Locate the cell with the specified text and output its [X, Y] center coordinate. 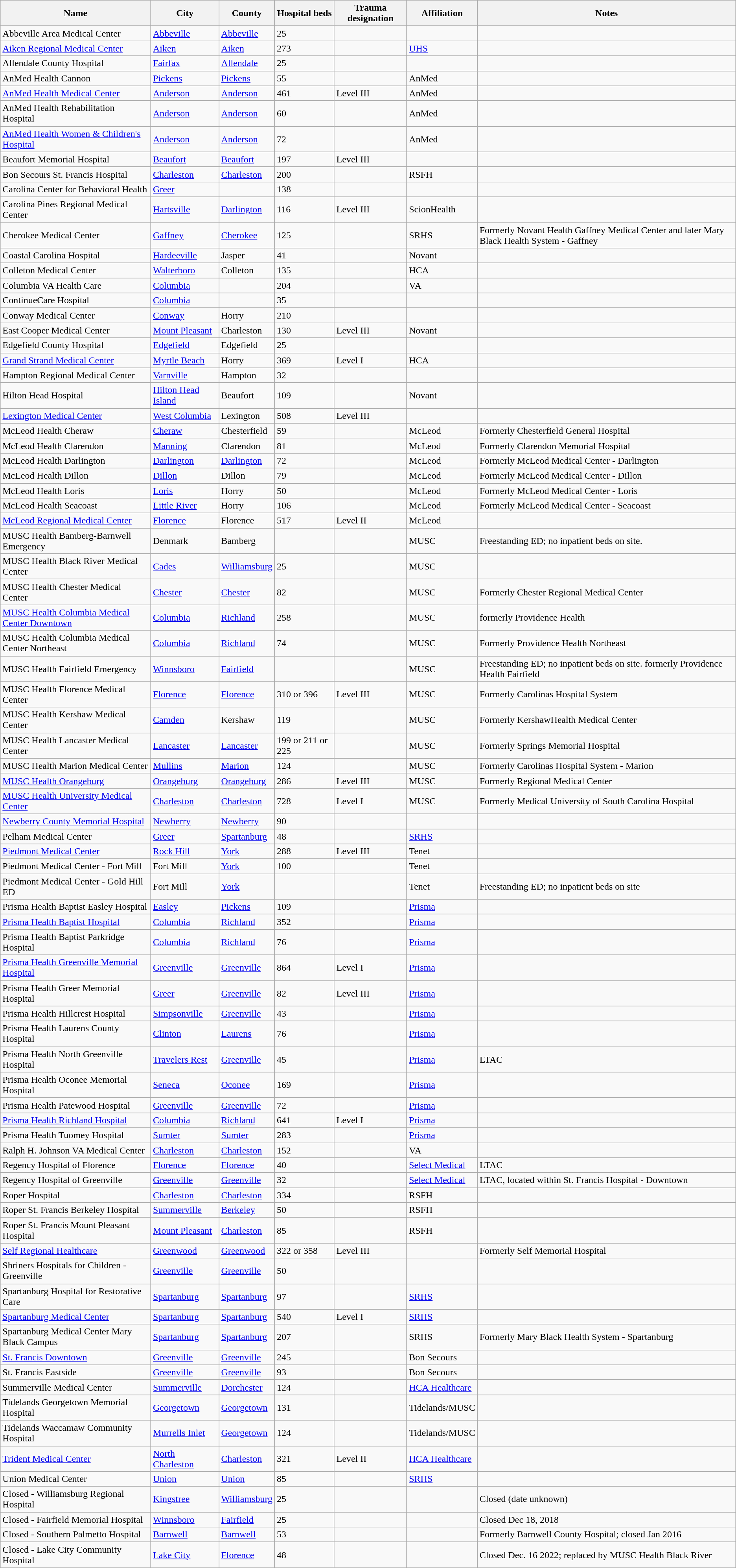
79 [305, 475]
74 [305, 643]
Closed - Williamsburg Regional Hospital [75, 1499]
Summerville Medical Center [75, 1387]
East Cooper Medical Center [75, 330]
Cheraw [185, 431]
Spartanburg Hospital for Restorative Care [75, 1296]
204 [305, 286]
St. Francis Downtown [75, 1357]
Berkeley [247, 1210]
Spartanburg Medical Center Mary Black Campus [75, 1337]
59 [305, 431]
Prisma Health Oconee Memorial Hospital [75, 1085]
Prisma Health Greenville Memorial Hospital [75, 967]
MUSC Health Bamberg-Barnwell Emergency [75, 541]
641 [305, 1120]
273 [305, 48]
Clinton [185, 1034]
Roper Hospital [75, 1195]
Hardeeville [185, 256]
MUSC Health Chester Medical Center [75, 592]
93 [305, 1372]
Travelers Rest [185, 1059]
334 [305, 1195]
Closed - Fairfield Memorial Hospital [75, 1520]
MUSC Health University Medical Center [75, 801]
Freestanding ED; no inpatient beds on site. formerly Providence Health Fairfield [606, 669]
LTAC, located within St. Francis Hospital - Downtown [606, 1180]
Edgefield County Hospital [75, 345]
288 [305, 851]
Aiken Regional Medical Center [75, 48]
Prisma Health Richland Hospital [75, 1120]
Formerly McLeod Medical Center - Dillon [606, 475]
City [185, 13]
Prisma Health Laurens County Hospital [75, 1034]
138 [305, 189]
Closed - Lake City Community Hospital [75, 1555]
Camden [185, 720]
Walterboro [185, 271]
UHS [442, 48]
53 [305, 1535]
AnMed Health Cannon [75, 78]
Laurens [247, 1034]
81 [305, 446]
286 [305, 781]
Newberry County Memorial Hospital [75, 821]
Mullins [185, 766]
Oconee [247, 1085]
Allendale [247, 63]
Prisma Health Baptist Parkridge Hospital [75, 942]
106 [305, 506]
369 [305, 360]
Prisma Health Patewood Hospital [75, 1105]
Hampton [247, 375]
Columbia VA Health Care [75, 286]
Bamberg [247, 541]
AnMed Health Rehabilitation Hospital [75, 113]
Jasper [247, 256]
Colleton [247, 271]
Prisma Health Tuomey Hospital [75, 1135]
Piedmont Medical Center - Fort Mill [75, 866]
West Columbia [185, 416]
Pelham Medical Center [75, 837]
Prisma Health North Greenville Hospital [75, 1059]
Dorchester [247, 1387]
Abbeville Area Medical Center [75, 33]
Marion [247, 766]
Regency Hospital of Greenville [75, 1180]
Union Medical Center [75, 1479]
Tidelands Georgetown Memorial Hospital [75, 1407]
310 or 396 [305, 695]
Lexington [247, 416]
Gaffney [185, 235]
Conway [185, 315]
Denmark [185, 541]
Hilton Head Island [185, 396]
97 [305, 1296]
283 [305, 1135]
Cades [185, 566]
MUSC Health Fairfield Emergency [75, 669]
Formerly Clarendon Memorial Hospital [606, 446]
Cherokee Medical Center [75, 235]
55 [305, 78]
Trauma designation [370, 13]
AnMed Health Women & Children's Hospital [75, 139]
Formerly Barnwell County Hospital; closed Jan 2016 [606, 1535]
207 [305, 1337]
MUSC Health Florence Medical Center [75, 695]
258 [305, 617]
Spartanburg Medical Center [75, 1317]
100 [305, 866]
Lexington Medical Center [75, 416]
Shriners Hospitals for Children - Greenville [75, 1271]
245 [305, 1357]
Grand Strand Medical Center [75, 360]
Closed - Southern Palmetto Hospital [75, 1535]
Formerly Medical University of South Carolina Hospital [606, 801]
Colleton Medical Center [75, 271]
Formerly McLeod Medical Center - Darlington [606, 461]
Tidelands Waccamaw Community Hospital [75, 1433]
352 [305, 922]
McLeod Regional Medical Center [75, 521]
Formerly KershawHealth Medical Center [606, 720]
Easley [185, 907]
Notes [606, 13]
199 or 211 or 225 [305, 746]
Prisma Health Greer Memorial Hospital [75, 993]
Myrtle Beach [185, 360]
McLeod Health Darlington [75, 461]
St. Francis Eastside [75, 1372]
Prisma Health Baptist Hospital [75, 922]
Formerly Self Memorial Hospital [606, 1251]
Closed (date unknown) [606, 1499]
MUSC Health Lancaster Medical Center [75, 746]
864 [305, 967]
Rock Hill [185, 851]
North Charleston [185, 1458]
43 [305, 1013]
Carolina Pines Regional Medical Center [75, 209]
Allendale County Hospital [75, 63]
Seneca [185, 1085]
197 [305, 159]
125 [305, 235]
Lake City [185, 1555]
MUSC Health Marion Medical Center [75, 766]
Hartsville [185, 209]
210 [305, 315]
Ralph H. Johnson VA Medical Center [75, 1150]
Formerly McLeod Medical Center - Seacoast [606, 506]
MUSC Health Columbia Medical Center Downtown [75, 617]
Conway Medical Center [75, 315]
Closed Dec. 16 2022; replaced by MUSC Health Black River [606, 1555]
County [247, 13]
AnMed Health Medical Center [75, 93]
Name [75, 13]
90 [305, 821]
Hampton Regional Medical Center [75, 375]
MUSC Health Columbia Medical Center Northeast [75, 643]
169 [305, 1085]
MUSC Health Black River Medical Center [75, 566]
Manning [185, 446]
McLeod Health Dillon [75, 475]
Formerly Carolinas Hospital System - Marion [606, 766]
Piedmont Medical Center - Gold Hill ED [75, 886]
41 [305, 256]
119 [305, 720]
Formerly Springs Memorial Hospital [606, 746]
152 [305, 1150]
Fairfax [185, 63]
40 [305, 1165]
Hilton Head Hospital [75, 396]
Piedmont Medical Center [75, 851]
Chesterfield [247, 431]
728 [305, 801]
McLeod Health Seacoast [75, 506]
Formerly Chester Regional Medical Center [606, 592]
Closed Dec 18, 2018 [606, 1520]
Formerly Carolinas Hospital System [606, 695]
Hospital beds [305, 13]
Roper St. Francis Berkeley Hospital [75, 1210]
Formerly Mary Black Health System - Spartanburg [606, 1337]
Prisma Health Hillcrest Hospital [75, 1013]
45 [305, 1059]
461 [305, 93]
McLeod Health Clarendon [75, 446]
Freestanding ED; no inpatient beds on site [606, 886]
Simpsonville [185, 1013]
ContinueCare Hospital [75, 300]
McLeod Health Cheraw [75, 431]
Formerly McLeod Medical Center - Loris [606, 490]
517 [305, 521]
60 [305, 113]
MUSC Health Orangeburg [75, 781]
Regency Hospital of Florence [75, 1165]
35 [305, 300]
Trident Medical Center [75, 1458]
Loris [185, 490]
540 [305, 1317]
MUSC Health Kershaw Medical Center [75, 720]
130 [305, 330]
Coastal Carolina Hospital [75, 256]
Kershaw [247, 720]
Clarendon [247, 446]
Little River [185, 506]
Bon Secours St. Francis Hospital [75, 174]
Formerly Providence Health Northeast [606, 643]
Cherokee [247, 235]
Formerly Novant Health Gaffney Medical Center and later Mary Black Health System - Gaffney [606, 235]
200 [305, 174]
Kingstree [185, 1499]
321 [305, 1458]
Varnville [185, 375]
ScionHealth [442, 209]
Prisma Health Baptist Easley Hospital [75, 907]
Murrells Inlet [185, 1433]
322 or 358 [305, 1251]
Formerly Regional Medical Center [606, 781]
116 [305, 209]
508 [305, 416]
135 [305, 271]
Beaufort Memorial Hospital [75, 159]
131 [305, 1407]
Formerly Chesterfield General Hospital [606, 431]
Affiliation [442, 13]
Carolina Center for Behavioral Health [75, 189]
formerly Providence Health [606, 617]
McLeod Health Loris [75, 490]
Roper St. Francis Mount Pleasant Hospital [75, 1230]
Freestanding ED; no inpatient beds on site. [606, 541]
Self Regional Healthcare [75, 1251]
